From the cell containing the given text, extract its center point as [X, Y] coordinate. 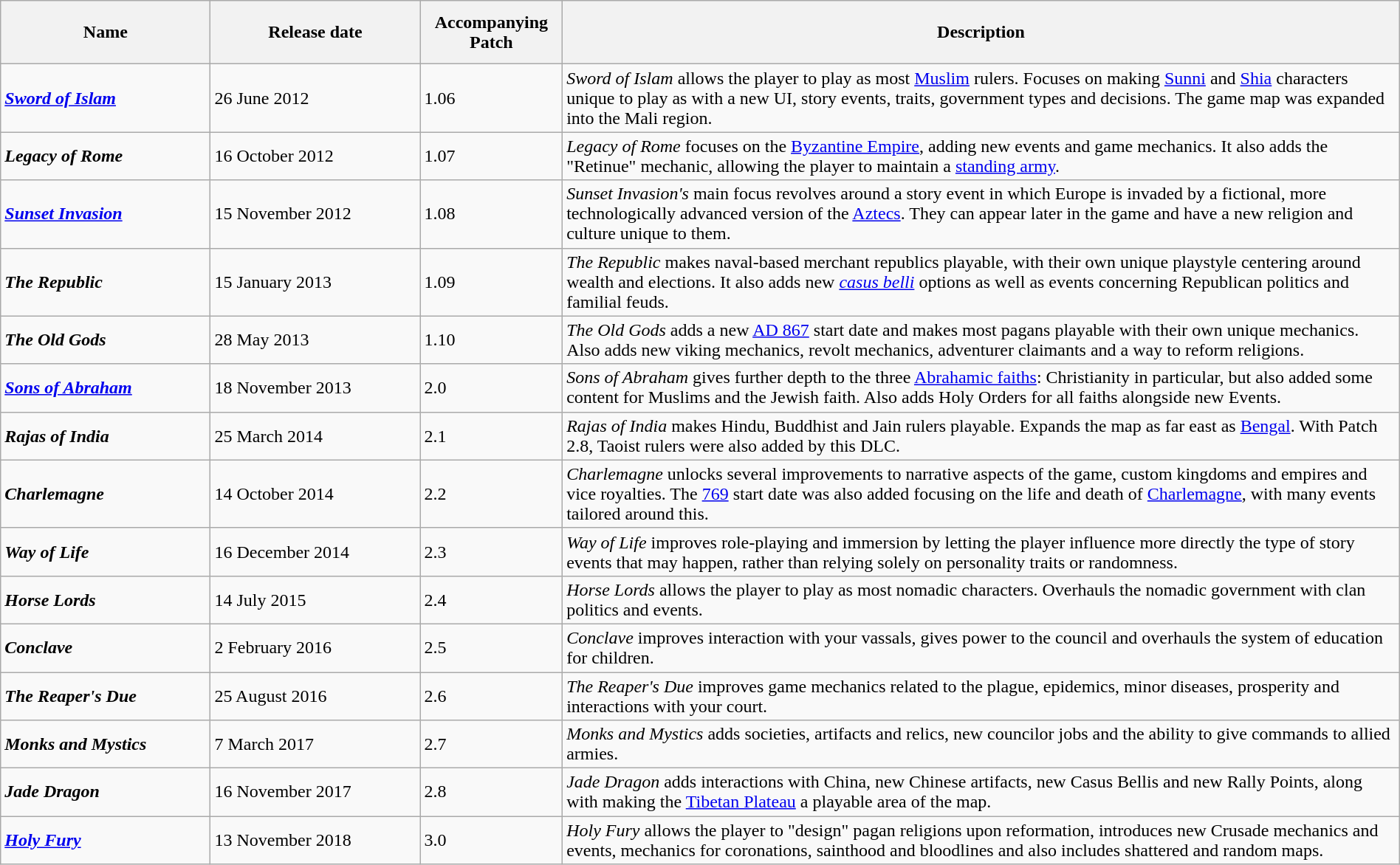
Jade Dragon [106, 793]
The Reaper's Due [106, 695]
2 February 2016 [315, 648]
Description [981, 32]
Monks and Mystics adds societies, artifacts and relics, new councilor jobs and the ability to give commands to allied armies. [981, 744]
1.06 [492, 98]
2.7 [492, 744]
7 March 2017 [315, 744]
2.5 [492, 648]
Way of Life [106, 552]
1.10 [492, 340]
Conclave improves interaction with your vassals, gives power to the council and overhauls the system of education for children. [981, 648]
Sunset Invasion [106, 214]
2.4 [492, 599]
The Old Gods [106, 340]
2.6 [492, 695]
18 November 2013 [315, 388]
25 August 2016 [315, 695]
25 March 2014 [315, 435]
Rajas of India [106, 435]
3.0 [492, 840]
1.09 [492, 282]
26 June 2012 [315, 98]
Holy Fury [106, 840]
2.8 [492, 793]
The Republic [106, 282]
Horse Lords allows the player to play as most nomadic characters. Overhauls the nomadic government with clan politics and events. [981, 599]
13 November 2018 [315, 840]
The Reaper's Due improves game mechanics related to the plague, epidemics, minor diseases, prosperity and interactions with your court. [981, 695]
Release date [315, 32]
16 October 2012 [315, 156]
Conclave [106, 648]
2.3 [492, 552]
1.07 [492, 156]
28 May 2013 [315, 340]
15 January 2013 [315, 282]
2.2 [492, 494]
16 November 2017 [315, 793]
1.08 [492, 214]
2.0 [492, 388]
Legacy of Rome [106, 156]
Accompanying Patch [492, 32]
14 July 2015 [315, 599]
Monks and Mystics [106, 744]
Sons of Abraham [106, 388]
Name [106, 32]
14 October 2014 [315, 494]
Sword of Islam [106, 98]
Charlemagne [106, 494]
Horse Lords [106, 599]
16 December 2014 [315, 552]
2.1 [492, 435]
15 November 2012 [315, 214]
